Provide the [X, Y] coordinate of the cell's center where the given text is located.  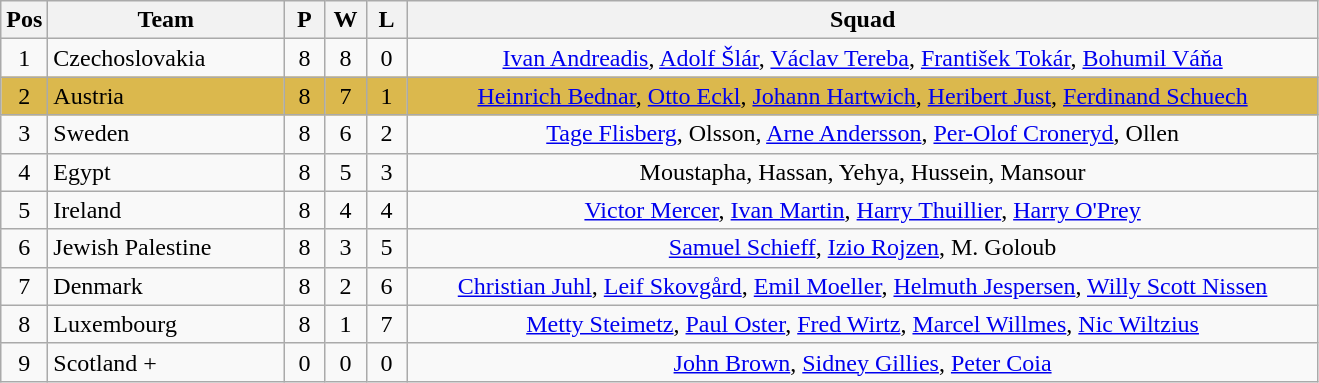
Christian Juhl, Leif Skovgård, Emil Moeller, Helmuth Jespersen, Willy Scott Nissen [862, 286]
Team [166, 20]
Samuel Schieff, Izio Rojzen, M. Goloub [862, 248]
Metty Steimetz, Paul Oster, Fred Wirtz, Marcel Willmes, Nic Wiltzius [862, 324]
Moustapha, Hassan, Yehya, Hussein, Mansour [862, 172]
Victor Mercer, Ivan Martin, Harry Thuillier, Harry O'Prey [862, 210]
Austria [166, 96]
Ivan Andreadis, Adolf Šlár, Václav Tereba, František Tokár, Bohumil Váňa [862, 58]
W [346, 20]
Pos [24, 20]
Tage Flisberg, Olsson, Arne Andersson, Per-Olof Croneryd, Ollen [862, 134]
Squad [862, 20]
Czechoslovakia [166, 58]
9 [24, 362]
Luxembourg [166, 324]
Scotland + [166, 362]
Ireland [166, 210]
Sweden [166, 134]
Jewish Palestine [166, 248]
P [304, 20]
L [386, 20]
Denmark [166, 286]
John Brown, Sidney Gillies, Peter Coia [862, 362]
Egypt [166, 172]
Heinrich Bednar, Otto Eckl, Johann Hartwich, Heribert Just, Ferdinand Schuech [862, 96]
